Extract the (X, Y) coordinate from the center of the cell holding the provided text.  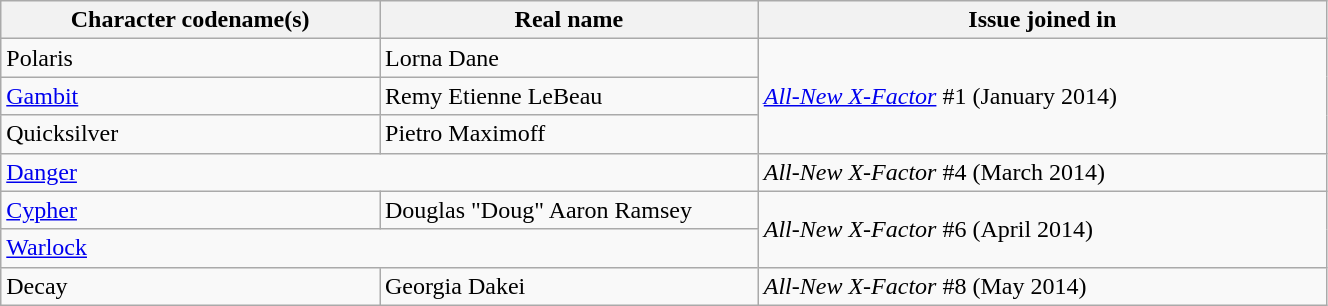
Lorna Dane (570, 58)
Issue joined in (1042, 20)
Pietro Maximoff (570, 134)
Georgia Dakei (570, 286)
Real name (570, 20)
All-New X-Factor #6 (April 2014) (1042, 229)
Quicksilver (190, 134)
Gambit (190, 96)
Remy Etienne LeBeau (570, 96)
Decay (190, 286)
Polaris (190, 58)
Character codename(s) (190, 20)
All-New X-Factor #8 (May 2014) (1042, 286)
All-New X-Factor #4 (March 2014) (1042, 172)
All-New X-Factor #1 (January 2014) (1042, 96)
Danger (380, 172)
Warlock (380, 248)
Cypher (190, 210)
Douglas "Doug" Aaron Ramsey (570, 210)
